Pinpoint the cell where the given text exists, returning its (x, y) midpoint coordinate. 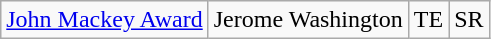
Jerome Washington (308, 20)
John Mackey Award (104, 20)
SR (469, 20)
TE (428, 20)
